Determine the [X, Y] coordinate at the center of the cell enclosing the given text.  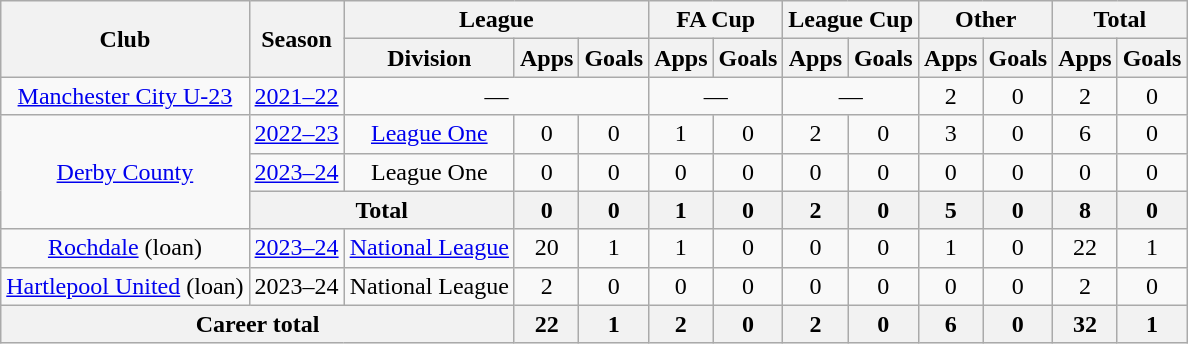
Manchester City U-23 [125, 96]
32 [1085, 324]
Club [125, 39]
5 [951, 210]
Derby County [125, 172]
20 [546, 248]
FA Cup [716, 20]
Rochdale (loan) [125, 248]
Other [986, 20]
Career total [258, 324]
2022–23 [296, 134]
Hartlepool United (loan) [125, 286]
League [496, 20]
8 [1085, 210]
Season [296, 39]
League Cup [851, 20]
2021–22 [296, 96]
Division [429, 58]
3 [951, 134]
